Search for the cell housing the specified text and yield its (x, y) center coordinate. 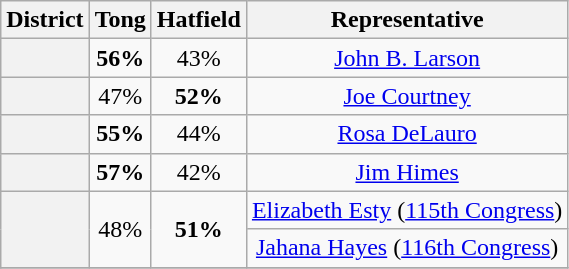
48% (120, 229)
43% (198, 58)
51% (198, 229)
Joe Courtney (406, 96)
52% (198, 96)
Hatfield (198, 20)
Elizabeth Esty (115th Congress) (406, 210)
55% (120, 134)
District (45, 20)
42% (198, 172)
Representative (406, 20)
57% (120, 172)
Rosa DeLauro (406, 134)
47% (120, 96)
Jim Himes (406, 172)
56% (120, 58)
Tong (120, 20)
John B. Larson (406, 58)
Jahana Hayes (116th Congress) (406, 248)
44% (198, 134)
